Return [X, Y] of the center of cell containing provided text 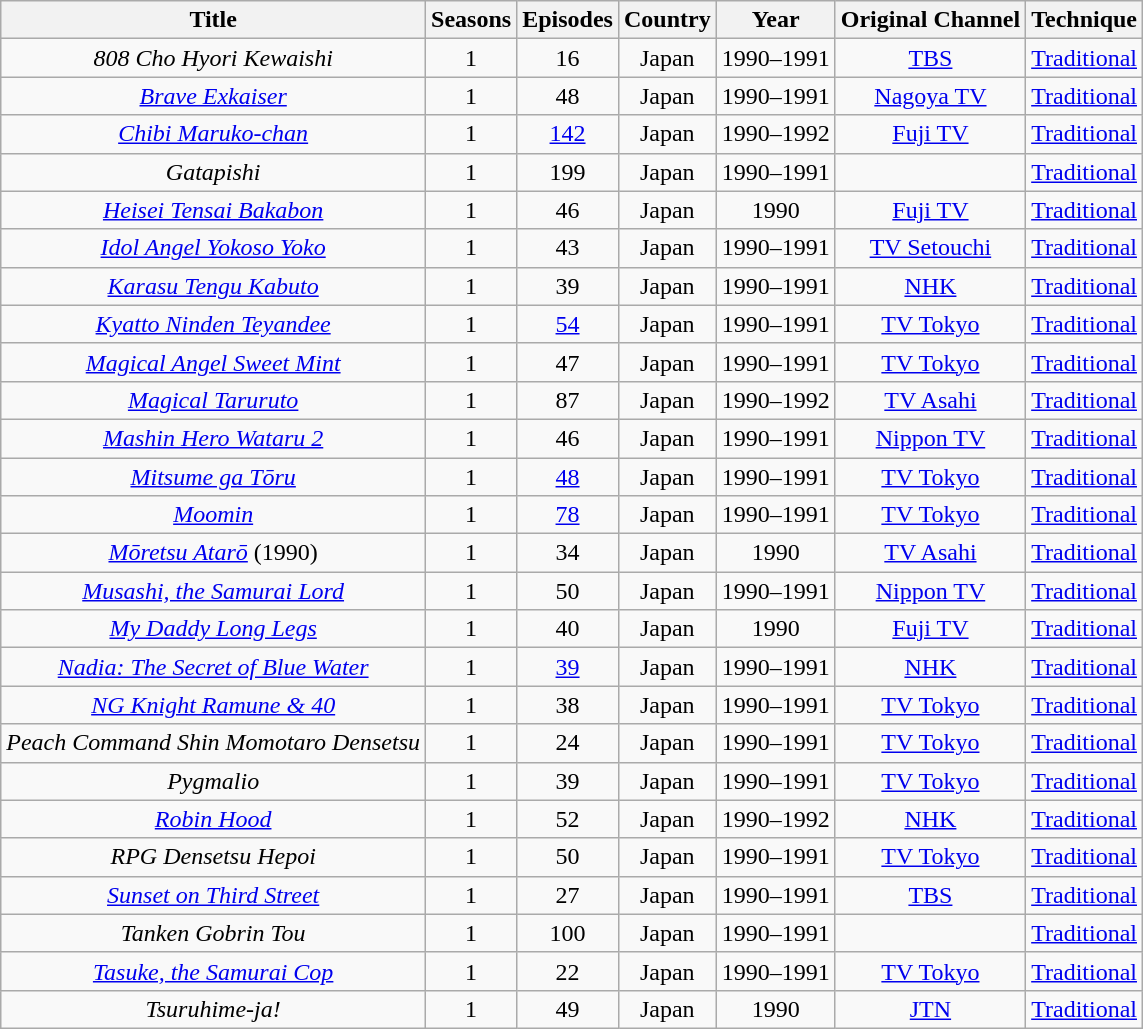
49 [568, 1009]
52 [568, 819]
Moomin [214, 515]
Idol Angel Yokoso Yoko [214, 248]
Episodes [568, 20]
RPG Densetsu Hepoi [214, 857]
Gatapishi [214, 172]
Peach Command Shin Momotaro Densetsu [214, 743]
142 [568, 134]
Sunset on Third Street [214, 895]
22 [568, 971]
TV Setouchi [930, 248]
Tsuruhime-ja! [214, 1009]
Title [214, 20]
Year [776, 20]
Kyatto Ninden Teyandee [214, 324]
47 [568, 362]
16 [568, 58]
JTN [930, 1009]
Heisei Tensai Bakabon [214, 210]
My Daddy Long Legs [214, 629]
Seasons [472, 20]
Magical Angel Sweet Mint [214, 362]
808 Cho Hyori Kewaishi [214, 58]
Mitsume ga Tōru [214, 477]
Tanken Gobrin Tou [214, 933]
54 [568, 324]
Nagoya TV [930, 96]
199 [568, 172]
Original Channel [930, 20]
Brave Exkaiser [214, 96]
Mōretsu Atarō (1990) [214, 553]
Pygmalio [214, 781]
38 [568, 705]
Country [667, 20]
27 [568, 895]
24 [568, 743]
Mashin Hero Wataru 2 [214, 438]
100 [568, 933]
NG Knight Ramune & 40 [214, 705]
Technique [1084, 20]
Robin Hood [214, 819]
Musashi, the Samurai Lord [214, 591]
87 [568, 400]
Tasuke, the Samurai Cop [214, 971]
Magical Taruruto [214, 400]
78 [568, 515]
Chibi Maruko-chan [214, 134]
34 [568, 553]
Nadia: The Secret of Blue Water [214, 667]
Karasu Tengu Kabuto [214, 286]
43 [568, 248]
40 [568, 629]
